Locate the cell with the specified text and output its (x, y) center coordinate. 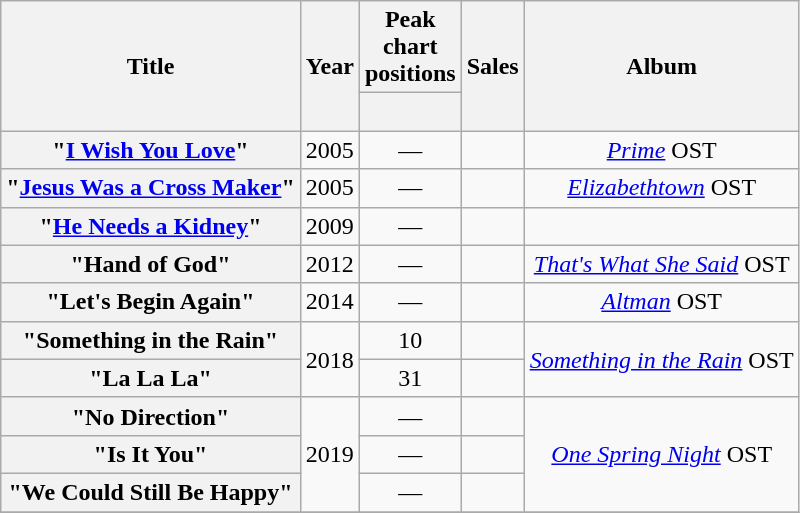
"He Needs a Kidney" (151, 226)
Something in the Rain OST (662, 359)
2019 (330, 454)
Album (662, 66)
"Is It You" (151, 454)
2012 (330, 264)
"I Wish You Love" (151, 150)
Sales (492, 66)
"We Could Still Be Happy" (151, 492)
"La La La" (151, 378)
That's What She Said OST (662, 264)
"Let's Begin Again" (151, 302)
2014 (330, 302)
Year (330, 66)
Elizabethtown OST (662, 188)
10 (410, 340)
One Spring Night OST (662, 454)
2009 (330, 226)
"Something in the Rain" (151, 340)
"No Direction" (151, 416)
Title (151, 66)
Altman OST (662, 302)
2018 (330, 359)
"Jesus Was a Cross Maker" (151, 188)
"Hand of God" (151, 264)
Peak chart positions (410, 47)
Prime OST (662, 150)
31 (410, 378)
